For the text-containing cell, return its midpoint in (X, Y) coordinate format. 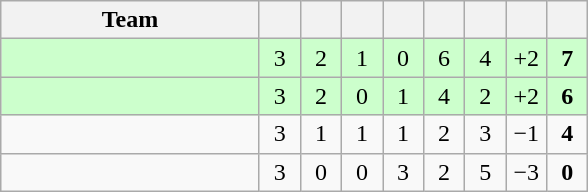
−1 (526, 134)
Team (130, 20)
7 (568, 58)
−3 (526, 172)
5 (486, 172)
